Determine the [X, Y] coordinate at the center of the cell enclosing the given text.  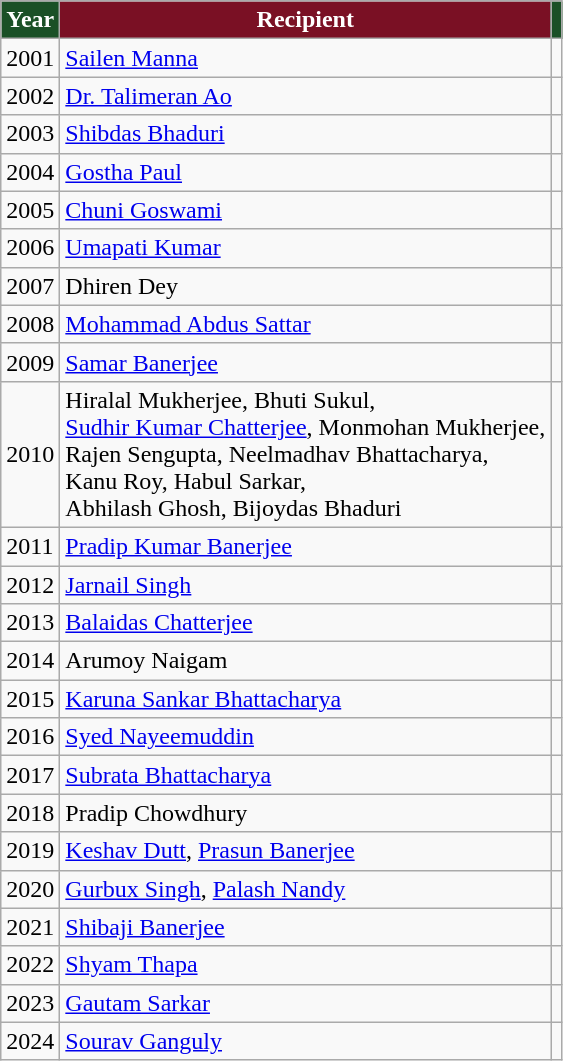
2001 [30, 58]
Balaidas Chatterjee [306, 623]
Gautam Sarkar [306, 1003]
Mohammad Abdus Sattar [306, 324]
2012 [30, 585]
2011 [30, 546]
2024 [30, 1041]
Jarnail Singh [306, 585]
2022 [30, 965]
Gostha Paul [306, 172]
Keshav Dutt, Prasun Banerjee [306, 851]
Sailen Manna [306, 58]
2013 [30, 623]
2019 [30, 851]
Shibaji Banerjee [306, 927]
2008 [30, 324]
Shyam Thapa [306, 965]
2005 [30, 210]
2009 [30, 362]
2023 [30, 1003]
2018 [30, 813]
Chuni Goswami [306, 210]
Gurbux Singh, Palash Nandy [306, 889]
2002 [30, 96]
2017 [30, 775]
Syed Nayeemuddin [306, 737]
2003 [30, 134]
Shibdas Bhaduri [306, 134]
Arumoy Naigam [306, 661]
Recipient [306, 20]
2015 [30, 699]
2014 [30, 661]
2007 [30, 286]
Dr. Talimeran Ao [306, 96]
Sourav Ganguly [306, 1041]
2004 [30, 172]
Pradip Chowdhury [306, 813]
2020 [30, 889]
2006 [30, 248]
Samar Banerjee [306, 362]
Dhiren Dey [306, 286]
Pradip Kumar Banerjee [306, 546]
Umapati Kumar [306, 248]
Year [30, 20]
2021 [30, 927]
Karuna Sankar Bhattacharya [306, 699]
2016 [30, 737]
Subrata Bhattacharya [306, 775]
2010 [30, 454]
